From the cell containing the given text, extract its center point as [X, Y] coordinate. 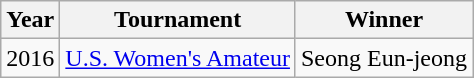
2016 [30, 58]
Winner [384, 20]
Tournament [178, 20]
Seong Eun-jeong [384, 58]
Year [30, 20]
U.S. Women's Amateur [178, 58]
